Identify which cell holds the provided text, then report its [x, y] central coordinate. 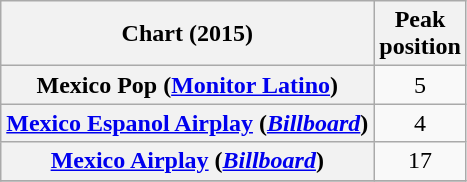
Mexico Airplay (Billboard) [188, 161]
17 [420, 161]
Mexico Espanol Airplay (Billboard) [188, 123]
5 [420, 85]
Chart (2015) [188, 34]
4 [420, 123]
Peakposition [420, 34]
Mexico Pop (Monitor Latino) [188, 85]
